Provide the [x, y] coordinate of the cell's center where the given text is located.  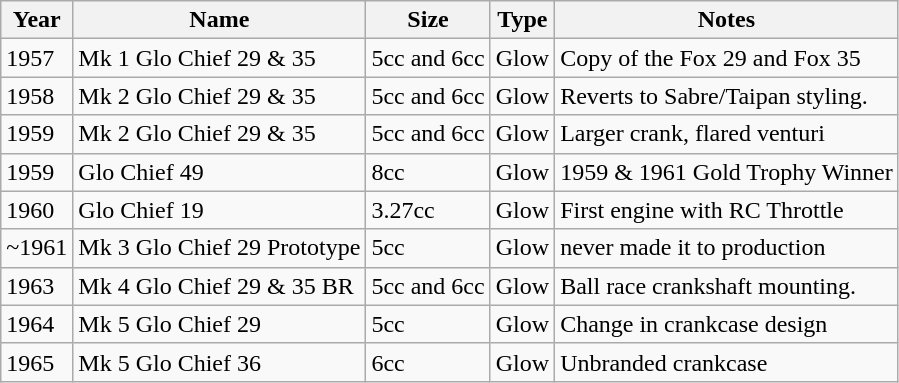
Notes [727, 20]
Mk 5 Glo Chief 29 [220, 324]
never made it to production [727, 248]
Copy of the Fox 29 and Fox 35 [727, 58]
1963 [37, 286]
First engine with RC Throttle [727, 210]
Mk 5 Glo Chief 36 [220, 362]
1964 [37, 324]
8cc [428, 172]
Size [428, 20]
1965 [37, 362]
Glo Chief 49 [220, 172]
Mk 3 Glo Chief 29 Prototype [220, 248]
Ball race crankshaft mounting. [727, 286]
6cc [428, 362]
Year [37, 20]
Mk 4 Glo Chief 29 & 35 BR [220, 286]
Glo Chief 19 [220, 210]
~1961 [37, 248]
1959 & 1961 Gold Trophy Winner [727, 172]
1957 [37, 58]
Change in crankcase design [727, 324]
Larger crank, flared venturi [727, 134]
1958 [37, 96]
Type [522, 20]
3.27cc [428, 210]
Reverts to Sabre/Taipan styling. [727, 96]
Unbranded crankcase [727, 362]
1960 [37, 210]
Name [220, 20]
Mk 1 Glo Chief 29 & 35 [220, 58]
